Return the (x, y) coordinate for the center point of the cell that contains the specified text.  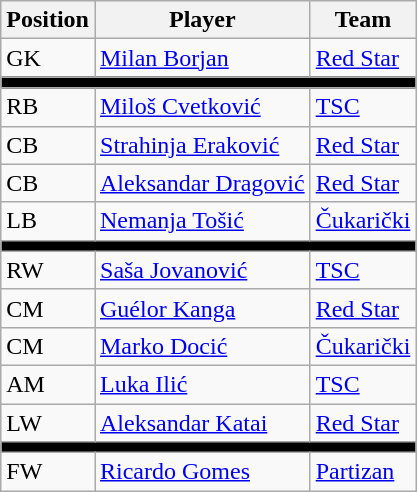
LB (48, 221)
Strahinja Eraković (202, 145)
GK (48, 58)
Aleksandar Katai (202, 423)
Marko Docić (202, 346)
Saša Jovanović (202, 270)
Aleksandar Dragović (202, 183)
AM (48, 384)
Position (48, 20)
Nemanja Tošić (202, 221)
Milan Borjan (202, 58)
LW (48, 423)
Luka Ilić (202, 384)
RW (48, 270)
Guélor Kanga (202, 308)
Miloš Cvetković (202, 107)
FW (48, 472)
Team (363, 20)
Ricardo Gomes (202, 472)
Player (202, 20)
Partizan (363, 472)
RB (48, 107)
